Detect which cell encompasses the target text, then output its [x, y] center coordinate. 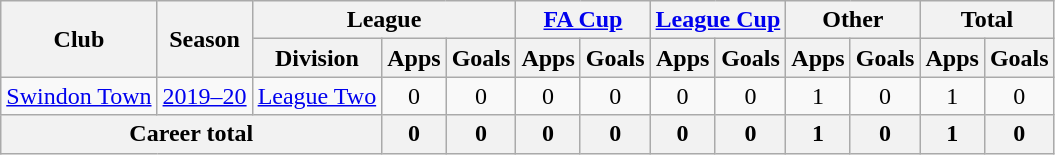
Division [317, 58]
Club [79, 39]
League [384, 20]
League Cup [718, 20]
Season [204, 39]
League Two [317, 96]
FA Cup [583, 20]
2019–20 [204, 96]
Career total [192, 134]
Total [987, 20]
Other [853, 20]
Swindon Town [79, 96]
